Extract the (X, Y) coordinate from the center of the cell holding the provided text.  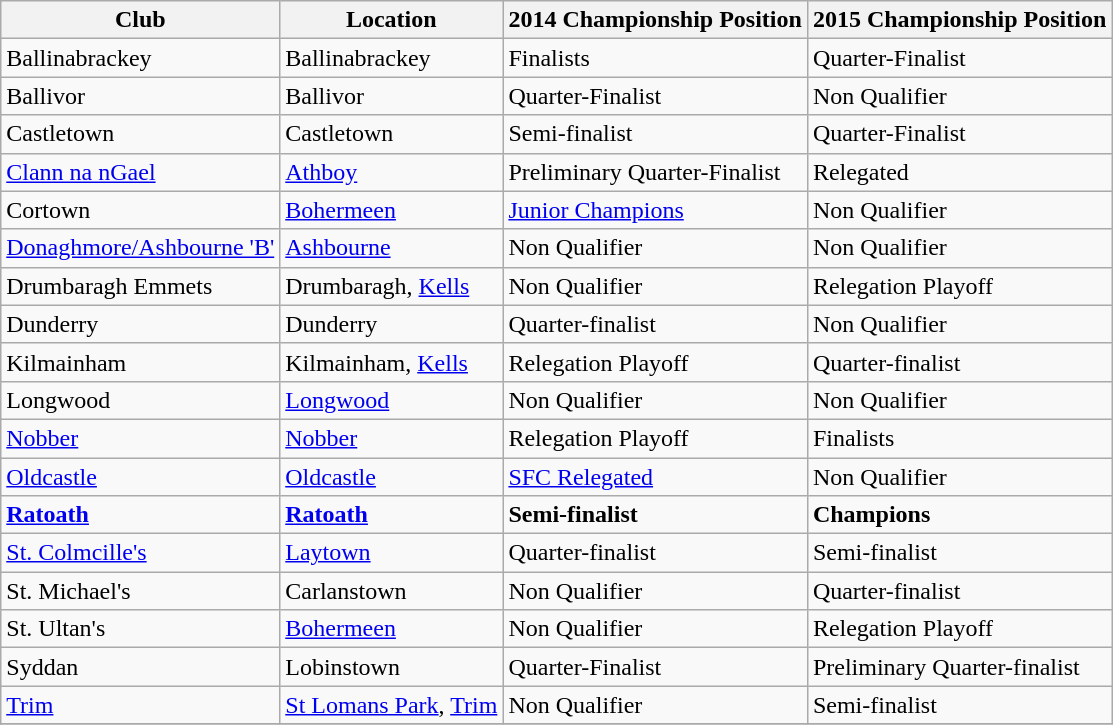
Syddan (140, 667)
Athboy (392, 172)
SFC Relegated (655, 477)
Club (140, 20)
St. Michael's (140, 591)
Champions (959, 515)
St Lomans Park, Trim (392, 705)
Laytown (392, 553)
2014 Championship Position (655, 20)
Location (392, 20)
Drumbaragh Emmets (140, 286)
Carlanstown (392, 591)
Cortown (140, 210)
Clann na nGael (140, 172)
Kilmainham (140, 362)
Donaghmore/Ashbourne 'B' (140, 248)
Relegated (959, 172)
Lobinstown (392, 667)
Trim (140, 705)
Junior Champions (655, 210)
Preliminary Quarter-finalist (959, 667)
2015 Championship Position (959, 20)
St. Colmcille's (140, 553)
St. Ultan's (140, 629)
Preliminary Quarter-Finalist (655, 172)
Ashbourne (392, 248)
Kilmainham, Kells (392, 362)
Drumbaragh, Kells (392, 286)
